Return the (x, y) coordinate for the center point of the cell that contains the specified text.  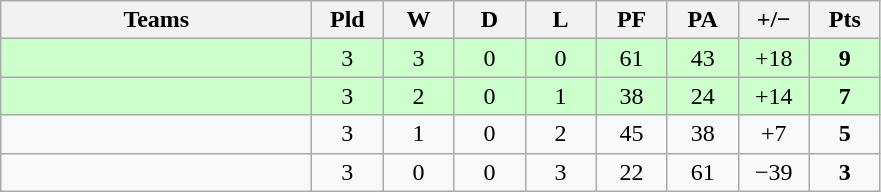
45 (632, 134)
+/− (774, 20)
5 (844, 134)
9 (844, 58)
22 (632, 172)
W (418, 20)
24 (702, 96)
−39 (774, 172)
Teams (156, 20)
Pts (844, 20)
D (490, 20)
7 (844, 96)
+14 (774, 96)
PF (632, 20)
PA (702, 20)
L (560, 20)
Pld (348, 20)
+7 (774, 134)
43 (702, 58)
+18 (774, 58)
